Scan for the cell matching the given text and deliver its (X, Y) coordinate at center. 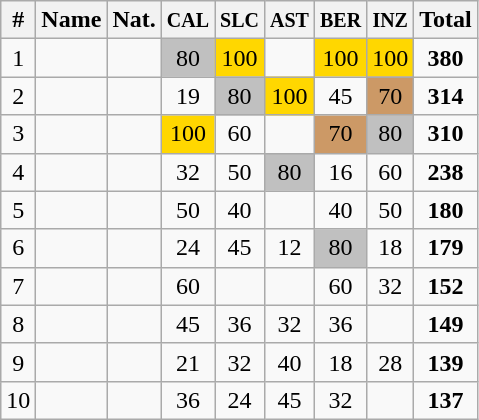
139 (446, 362)
CAL (188, 20)
16 (340, 172)
179 (446, 248)
19 (188, 96)
INZ (390, 20)
Name (72, 20)
6 (18, 248)
149 (446, 324)
310 (446, 134)
314 (446, 96)
28 (390, 362)
152 (446, 286)
180 (446, 210)
AST (289, 20)
7 (18, 286)
SLC (240, 20)
3 (18, 134)
4 (18, 172)
Total (446, 20)
BER (340, 20)
10 (18, 400)
Nat. (134, 20)
9 (18, 362)
5 (18, 210)
12 (289, 248)
8 (18, 324)
137 (446, 400)
2 (18, 96)
380 (446, 58)
238 (446, 172)
# (18, 20)
21 (188, 362)
1 (18, 58)
